For the text-containing cell, return its midpoint in (x, y) coordinate format. 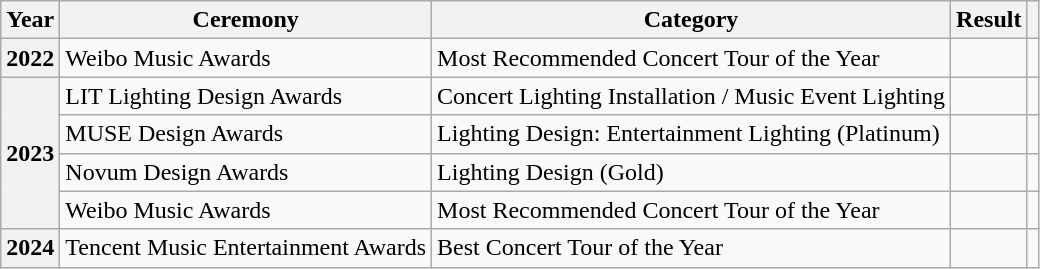
2024 (30, 248)
LIT Lighting Design Awards (246, 96)
Result (989, 20)
Best Concert Tour of the Year (692, 248)
Lighting Design: Entertainment Lighting (Platinum) (692, 134)
Novum Design Awards (246, 172)
Ceremony (246, 20)
2023 (30, 153)
Tencent Music Entertainment Awards (246, 248)
Concert Lighting Installation / Music Event Lighting (692, 96)
2022 (30, 58)
MUSE Design Awards (246, 134)
Category (692, 20)
Lighting Design (Gold) (692, 172)
Year (30, 20)
